Return [X, Y] of the center of cell containing provided text 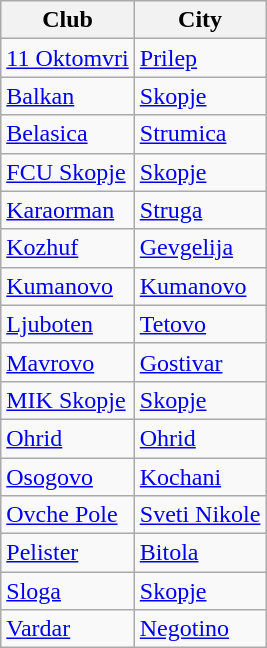
Mavrovo [68, 362]
Kochani [200, 477]
Balkan [68, 96]
FCU Skopje [68, 172]
Struga [200, 210]
MIK Skopje [68, 400]
Karaorman [68, 210]
Osogovo [68, 477]
Club [68, 20]
Negotino [200, 629]
Ljuboten [68, 324]
Belasica [68, 134]
Prilep [200, 58]
Vardar [68, 629]
Pelister [68, 553]
Gevgelija [200, 248]
City [200, 20]
Strumica [200, 134]
Gostivar [200, 362]
Kozhuf [68, 248]
11 Oktomvri [68, 58]
Bitola [200, 553]
Sloga [68, 591]
Ovche Pole [68, 515]
Tetovo [200, 324]
Sveti Nikole [200, 515]
